Determine the [x, y] coordinate at the center of the cell enclosing the given text.  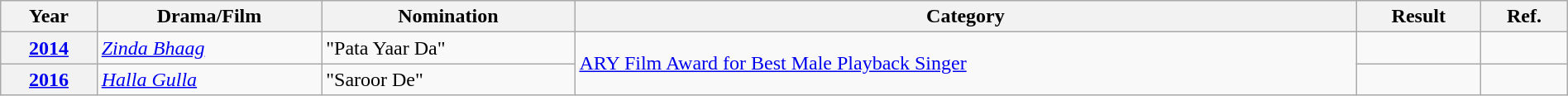
"Pata Yaar Da" [448, 48]
Halla Gulla [209, 79]
"Saroor De" [448, 79]
ARY Film Award for Best Male Playback Singer [966, 64]
Ref. [1525, 17]
Year [49, 17]
2014 [49, 48]
Drama/Film [209, 17]
Result [1419, 17]
2016 [49, 79]
Zinda Bhaag [209, 48]
Nomination [448, 17]
Category [966, 17]
